Return (X, Y) of the center of cell containing provided text 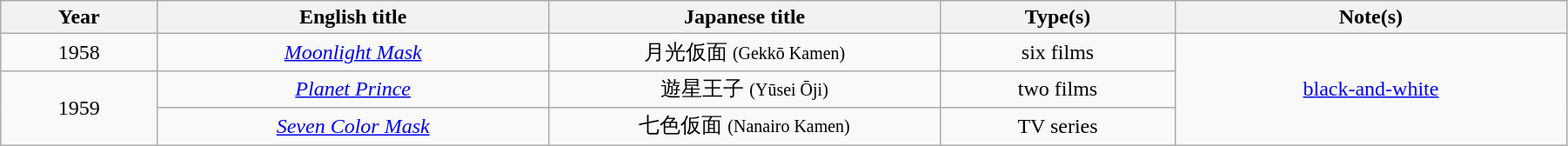
Seven Color Mask (353, 127)
Note(s) (1370, 17)
English title (353, 17)
遊星王子 (Yūsei Ōji) (745, 89)
two films (1058, 89)
1958 (79, 52)
月光仮面 (Gekkō Kamen) (745, 52)
Type(s) (1058, 17)
TV series (1058, 127)
Year (79, 17)
black-and-white (1370, 90)
six films (1058, 52)
Planet Prince (353, 89)
Japanese title (745, 17)
1959 (79, 108)
Moonlight Mask (353, 52)
七色仮面 (Nanairo Kamen) (745, 127)
